Determine the [x, y] coordinate at the center of the cell enclosing the given text.  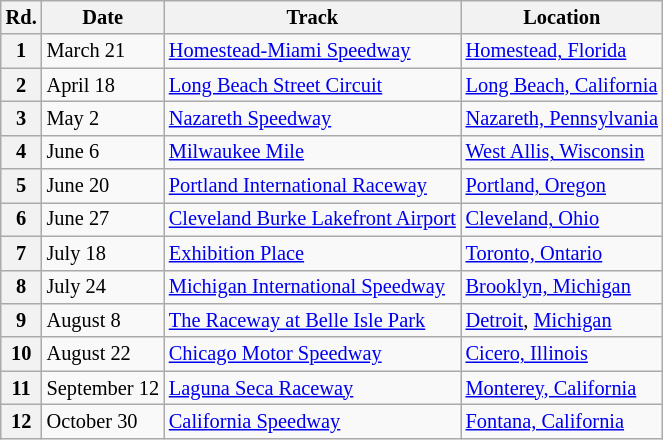
July 24 [103, 287]
Cleveland, Ohio [562, 219]
Rd. [22, 17]
Date [103, 17]
6 [22, 219]
Homestead-Miami Speedway [312, 51]
August 8 [103, 320]
August 22 [103, 354]
Milwaukee Mile [312, 152]
Cleveland Burke Lakefront Airport [312, 219]
Long Beach Street Circuit [312, 85]
Brooklyn, Michigan [562, 287]
Cicero, Illinois [562, 354]
11 [22, 388]
Laguna Seca Raceway [312, 388]
9 [22, 320]
April 18 [103, 85]
8 [22, 287]
Location [562, 17]
1 [22, 51]
3 [22, 118]
4 [22, 152]
Nazareth Speedway [312, 118]
Detroit, Michigan [562, 320]
Michigan International Speedway [312, 287]
May 2 [103, 118]
Track [312, 17]
March 21 [103, 51]
Toronto, Ontario [562, 253]
2 [22, 85]
California Speedway [312, 421]
The Raceway at Belle Isle Park [312, 320]
Exhibition Place [312, 253]
12 [22, 421]
September 12 [103, 388]
Fontana, California [562, 421]
Long Beach, California [562, 85]
June 27 [103, 219]
5 [22, 186]
June 6 [103, 152]
7 [22, 253]
Monterey, California [562, 388]
Portland International Raceway [312, 186]
Portland, Oregon [562, 186]
July 18 [103, 253]
Chicago Motor Speedway [312, 354]
October 30 [103, 421]
West Allis, Wisconsin [562, 152]
Nazareth, Pennsylvania [562, 118]
June 20 [103, 186]
Homestead, Florida [562, 51]
10 [22, 354]
